Find where the given text appears and provide that cell's center as (X, Y) coordinate. 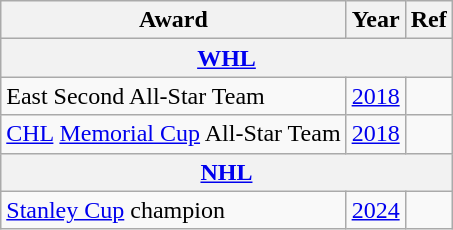
Year (376, 20)
Ref (428, 20)
East Second All-Star Team (174, 96)
NHL (226, 172)
Award (174, 20)
CHL Memorial Cup All-Star Team (174, 134)
2024 (376, 210)
Stanley Cup champion (174, 210)
WHL (226, 58)
